Pinpoint the cell where the given text exists, returning its (x, y) midpoint coordinate. 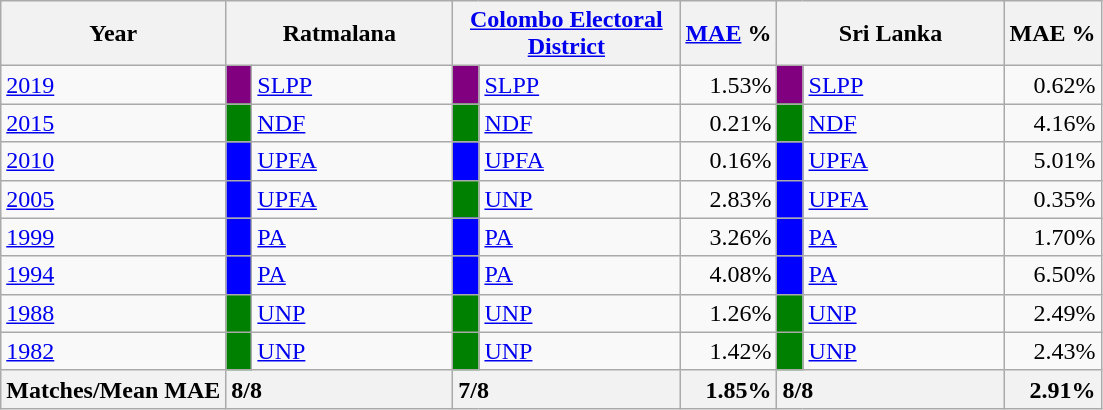
1994 (114, 275)
1.26% (728, 313)
1999 (114, 237)
2.83% (728, 199)
5.01% (1052, 161)
7/8 (566, 389)
3.26% (728, 237)
1988 (114, 313)
0.35% (1052, 199)
6.50% (1052, 275)
0.21% (728, 123)
2.43% (1052, 351)
1.53% (728, 85)
1.70% (1052, 237)
4.16% (1052, 123)
1.42% (728, 351)
Sri Lanka (890, 34)
2005 (114, 199)
2.49% (1052, 313)
2.91% (1052, 389)
2010 (114, 161)
Year (114, 34)
Ratmalana (340, 34)
2015 (114, 123)
2019 (114, 85)
1.85% (728, 389)
0.16% (728, 161)
Colombo Electoral District (566, 34)
4.08% (728, 275)
Matches/Mean MAE (114, 389)
1982 (114, 351)
0.62% (1052, 85)
